Locate the cell with the specified text and output its [X, Y] center coordinate. 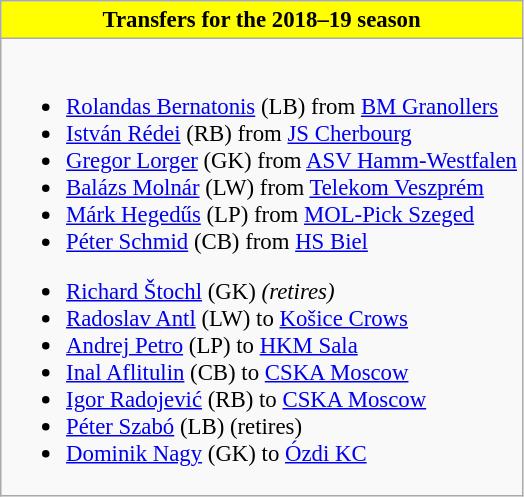
Transfers for the 2018–19 season [262, 20]
